Find where the given text appears and provide that cell's center as [X, Y] coordinate. 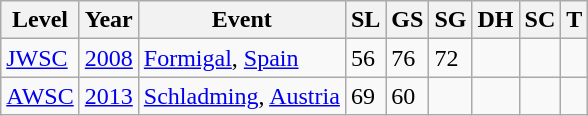
69 [365, 96]
SG [450, 20]
SL [365, 20]
72 [450, 58]
GS [408, 20]
JWSC [40, 58]
AWSC [40, 96]
DH [496, 20]
2008 [108, 58]
60 [408, 96]
Level [40, 20]
76 [408, 58]
Formigal, Spain [242, 58]
56 [365, 58]
Year [108, 20]
Event [242, 20]
2013 [108, 96]
SC [540, 20]
Schladming, Austria [242, 96]
T [574, 20]
